Capture the cell that displays the provided text and extract its (x, y) central coordinate. 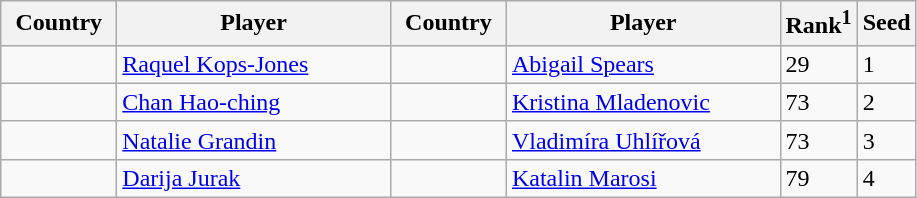
4 (886, 178)
Raquel Kops-Jones (254, 64)
Abigail Spears (643, 64)
Natalie Grandin (254, 140)
Rank1 (818, 24)
2 (886, 102)
Katalin Marosi (643, 178)
29 (818, 64)
Darija Jurak (254, 178)
Chan Hao-ching (254, 102)
1 (886, 64)
Vladimíra Uhlířová (643, 140)
79 (818, 178)
Seed (886, 24)
3 (886, 140)
Kristina Mladenovic (643, 102)
